Detect which cell encompasses the target text, then output its [x, y] center coordinate. 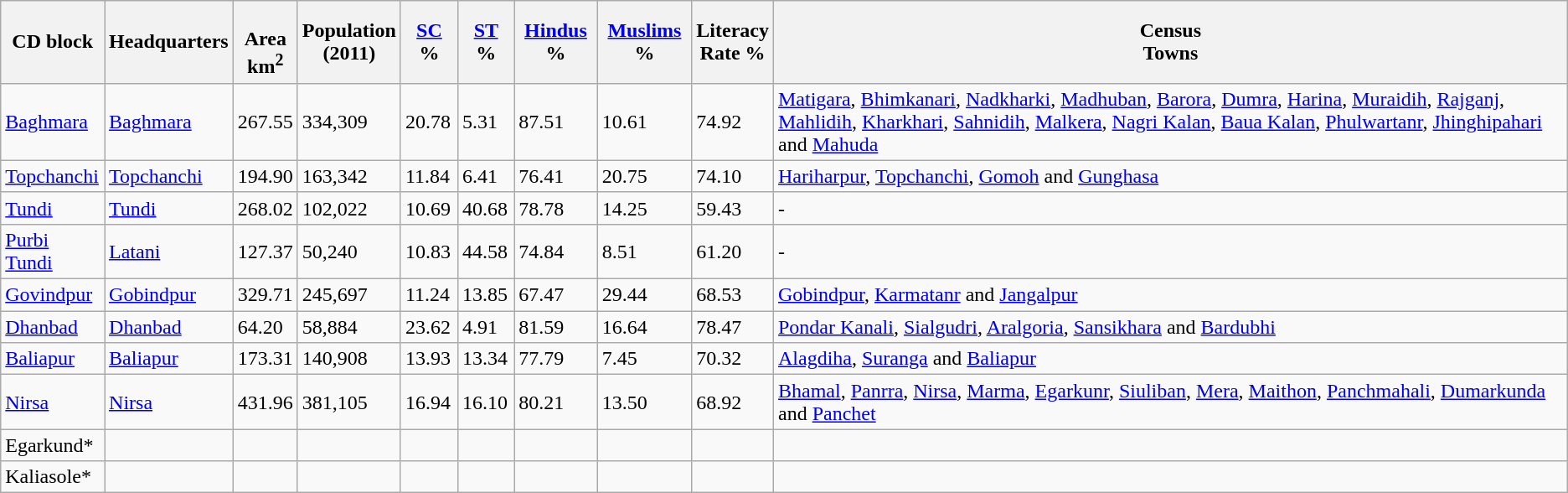
74.84 [556, 252]
Gobindpur, Karmatanr and Jangalpur [1170, 295]
58,884 [348, 327]
87.51 [556, 122]
16.10 [486, 402]
20.78 [429, 122]
76.41 [556, 176]
CD block [53, 42]
70.32 [733, 359]
381,105 [348, 402]
67.47 [556, 295]
29.44 [645, 295]
102,022 [348, 208]
ST % [486, 42]
13.85 [486, 295]
11.24 [429, 295]
78.47 [733, 327]
5.31 [486, 122]
Literacy Rate % [733, 42]
CensusTowns [1170, 42]
23.62 [429, 327]
74.10 [733, 176]
68.53 [733, 295]
329.71 [265, 295]
10.83 [429, 252]
20.75 [645, 176]
10.61 [645, 122]
334,309 [348, 122]
16.94 [429, 402]
13.93 [429, 359]
16.64 [645, 327]
59.43 [733, 208]
Purbi Tundi [53, 252]
194.90 [265, 176]
Alagdiha, Suranga and Baliapur [1170, 359]
6.41 [486, 176]
140,908 [348, 359]
Bhamal, Panrra, Nirsa, Marma, Egarkunr, Siuliban, Mera, Maithon, Panchmahali, Dumarkunda and Panchet [1170, 402]
68.92 [733, 402]
61.20 [733, 252]
Muslims % [645, 42]
Govindpur [53, 295]
Headquarters [169, 42]
13.50 [645, 402]
44.58 [486, 252]
Areakm2 [265, 42]
7.45 [645, 359]
SC % [429, 42]
4.91 [486, 327]
Hariharpur, Topchanchi, Gomoh and Gunghasa [1170, 176]
74.92 [733, 122]
Kaliasole* [53, 477]
431.96 [265, 402]
80.21 [556, 402]
Latani [169, 252]
268.02 [265, 208]
Hindus % [556, 42]
13.34 [486, 359]
8.51 [645, 252]
Egarkund* [53, 445]
77.79 [556, 359]
267.55 [265, 122]
64.20 [265, 327]
245,697 [348, 295]
Population(2011) [348, 42]
Pondar Kanali, Sialgudri, Aralgoria, Sansikhara and Bardubhi [1170, 327]
40.68 [486, 208]
173.31 [265, 359]
14.25 [645, 208]
50,240 [348, 252]
10.69 [429, 208]
163,342 [348, 176]
78.78 [556, 208]
11.84 [429, 176]
81.59 [556, 327]
Gobindpur [169, 295]
127.37 [265, 252]
